For the text-containing cell, return its midpoint in [x, y] coordinate format. 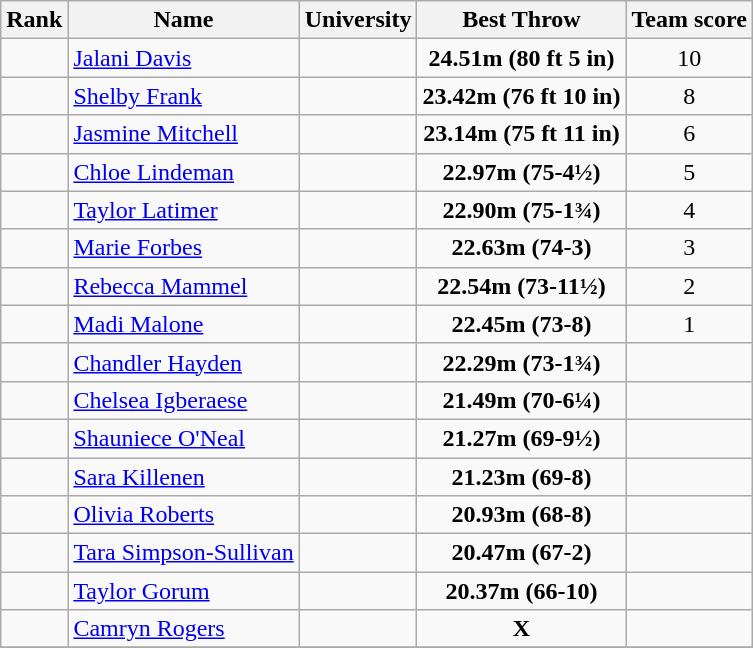
Chelsea Igberaese [184, 400]
2 [689, 286]
Best Throw [522, 20]
21.49m (70-6¼) [522, 400]
22.90m (75-1¾) [522, 210]
Olivia Roberts [184, 515]
Shelby Frank [184, 96]
Name [184, 20]
University [358, 20]
Rank [34, 20]
1 [689, 324]
22.45m (73-8) [522, 324]
Taylor Gorum [184, 591]
8 [689, 96]
Madi Malone [184, 324]
Shauniece O'Neal [184, 438]
22.63m (74-3) [522, 248]
Chandler Hayden [184, 362]
23.42m (76 ft 10 in) [522, 96]
10 [689, 58]
Jasmine Mitchell [184, 134]
Jalani Davis [184, 58]
22.97m (75-4½) [522, 172]
Tara Simpson-Sullivan [184, 553]
22.54m (73-11½) [522, 286]
4 [689, 210]
Team score [689, 20]
21.23m (69-8) [522, 477]
24.51m (80 ft 5 in) [522, 58]
5 [689, 172]
Rebecca Mammel [184, 286]
23.14m (75 ft 11 in) [522, 134]
X [522, 629]
22.29m (73-1¾) [522, 362]
20.93m (68-8) [522, 515]
20.47m (67-2) [522, 553]
Camryn Rogers [184, 629]
6 [689, 134]
Taylor Latimer [184, 210]
Chloe Lindeman [184, 172]
Sara Killenen [184, 477]
3 [689, 248]
20.37m (66-10) [522, 591]
Marie Forbes [184, 248]
21.27m (69-9½) [522, 438]
